Detect which cell encompasses the target text, then output its [x, y] center coordinate. 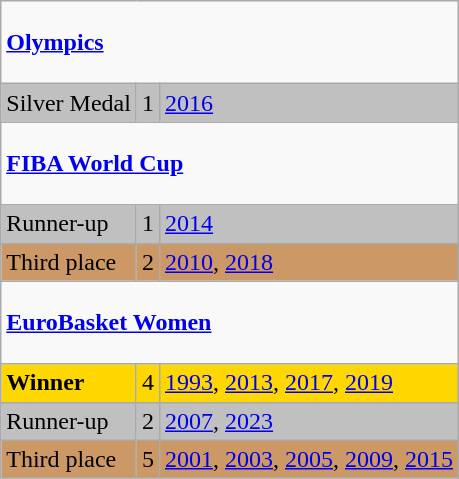
2016 [310, 103]
4 [148, 383]
2014 [310, 224]
Olympics [230, 42]
5 [148, 459]
2010, 2018 [310, 262]
2007, 2023 [310, 421]
Winner [69, 383]
Silver Medal [69, 103]
2001, 2003, 2005, 2009, 2015 [310, 459]
1993, 2013, 2017, 2019 [310, 383]
FIBA World Cup [230, 164]
EuroBasket Women [230, 322]
